For the text-containing cell, return its midpoint in [x, y] coordinate format. 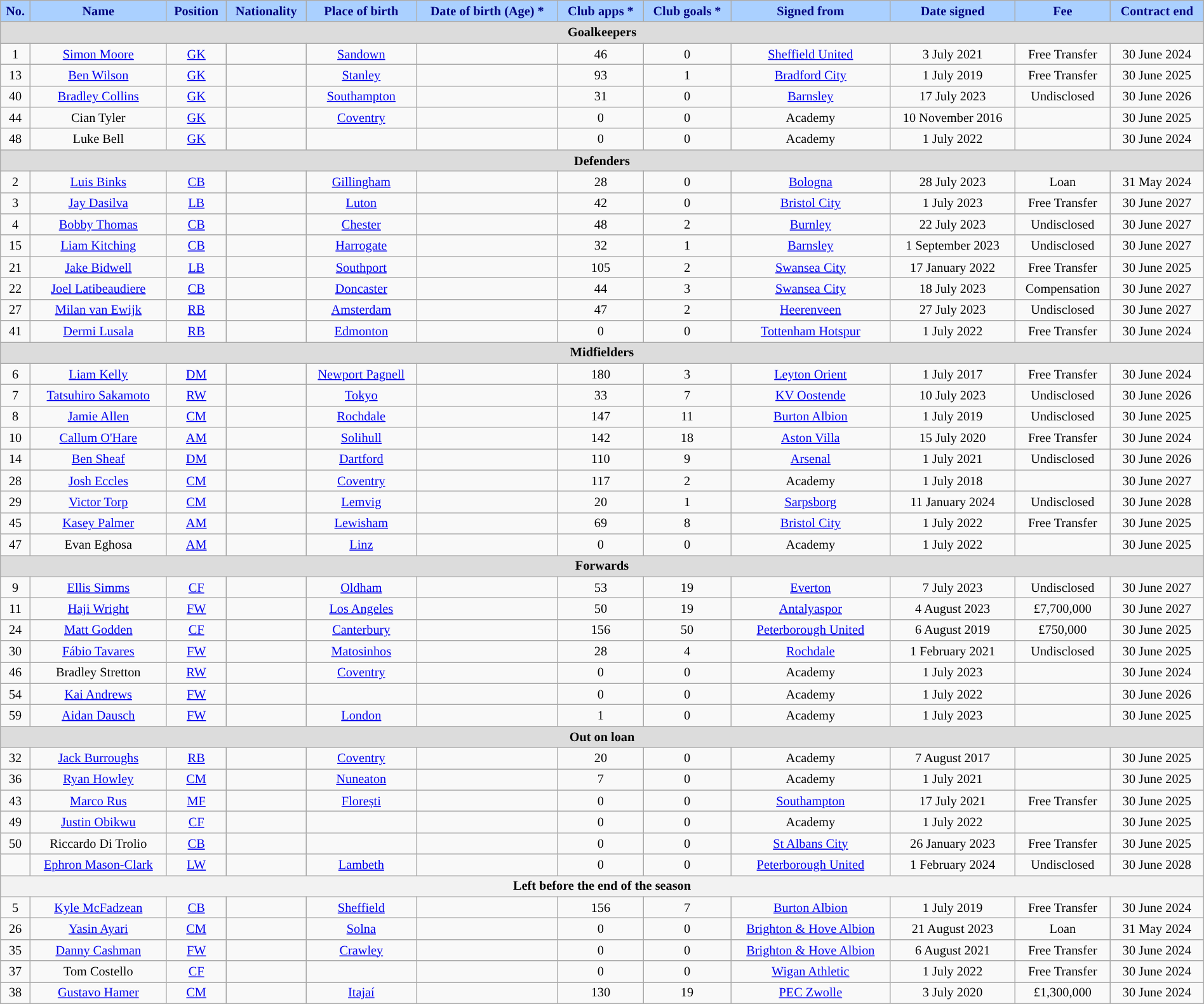
Solihull [361, 438]
Heerenveen [810, 310]
Ellis Simms [98, 587]
Nuneaton [361, 779]
Fee [1062, 11]
Kai Andrews [98, 694]
33 [601, 395]
10 November 2016 [953, 117]
Jamie Allen [98, 417]
Sheffield United [810, 53]
30 [15, 652]
93 [601, 75]
Luton [361, 203]
Antalyaspor [810, 608]
Club goals * [687, 11]
Victor Torp [98, 502]
45 [15, 523]
Riccardo Di Trolio [98, 843]
Aidan Dausch [98, 715]
53 [601, 587]
Evan Eghosa [98, 544]
No. [15, 11]
Dermi Lusala [98, 331]
PEC Zwolle [810, 993]
24 [15, 630]
54 [15, 694]
Haji Wright [98, 608]
Bobby Thomas [98, 224]
Sandown [361, 53]
£750,000 [1062, 630]
Left before the end of the season [602, 886]
Aston Villa [810, 438]
Chester [361, 224]
Solna [361, 928]
6 [15, 374]
Burnley [810, 224]
22 [15, 288]
21 August 2023 [953, 928]
1 July 2017 [953, 374]
17 July 2023 [953, 97]
Newport Pagnell [361, 374]
Josh Eccles [98, 481]
11 January 2024 [953, 502]
Forwards [602, 566]
43 [15, 801]
£1,300,000 [1062, 993]
Kasey Palmer [98, 523]
MF [196, 801]
Fábio Tavares [98, 652]
18 July 2023 [953, 288]
Position [196, 11]
31 [601, 97]
147 [601, 417]
Compensation [1062, 288]
Wigan Athletic [810, 972]
4 August 2023 [953, 608]
£7,700,000 [1062, 608]
3 July 2021 [953, 53]
LW [196, 865]
Amsterdam [361, 310]
5 [15, 907]
27 [15, 310]
Goalkeepers [602, 32]
KV Oostende [810, 395]
17 July 2021 [953, 801]
6 August 2019 [953, 630]
Marco Rus [98, 801]
Out on loan [602, 737]
Callum O'Hare [98, 438]
Ryan Howley [98, 779]
Sheffield [361, 907]
Arsenal [810, 459]
Contract end [1157, 11]
130 [601, 993]
Jack Burroughs [98, 758]
Canterbury [361, 630]
35 [15, 950]
Gustavo Hamer [98, 993]
Luis Binks [98, 182]
22 July 2023 [953, 224]
49 [15, 822]
28 July 2023 [953, 182]
Everton [810, 587]
Leyton Orient [810, 374]
Joel Latibeaudiere [98, 288]
69 [601, 523]
38 [15, 993]
15 [15, 246]
Cian Tyler [98, 117]
110 [601, 459]
Date of birth (Age) * [488, 11]
Bradley Stretton [98, 673]
21 [15, 267]
Los Angeles [361, 608]
26 January 2023 [953, 843]
Ephron Mason-Clark [98, 865]
Jake Bidwell [98, 267]
Oldham [361, 587]
Date signed [953, 11]
59 [15, 715]
Place of birth [361, 11]
26 [15, 928]
Lambeth [361, 865]
Liam Kitching [98, 246]
27 July 2023 [953, 310]
7 August 2017 [953, 758]
10 July 2023 [953, 395]
Ben Sheaf [98, 459]
Dartford [361, 459]
Bradley Collins [98, 97]
Club apps * [601, 11]
37 [15, 972]
Liam Kelly [98, 374]
41 [15, 331]
105 [601, 267]
Simon Moore [98, 53]
17 January 2022 [953, 267]
Crawley [361, 950]
Lemvig [361, 502]
Tatsuhiro Sakamoto [98, 395]
Kyle McFadzean [98, 907]
Justin Obikwu [98, 822]
1 February 2021 [953, 652]
Stanley [361, 75]
Tom Costello [98, 972]
Matosinhos [361, 652]
Yasin Ayari [98, 928]
Doncaster [361, 288]
7 July 2023 [953, 587]
Itajaí [361, 993]
Bradford City [810, 75]
Defenders [602, 161]
36 [15, 779]
Florești [361, 801]
14 [15, 459]
Harrogate [361, 246]
Danny Cashman [98, 950]
Nationality [266, 11]
Luke Bell [98, 139]
42 [601, 203]
29 [15, 502]
Lewisham [361, 523]
18 [687, 438]
15 July 2020 [953, 438]
Tottenham Hotspur [810, 331]
117 [601, 481]
40 [15, 97]
Sarpsborg [810, 502]
10 [15, 438]
Jay Dasilva [98, 203]
142 [601, 438]
Midfielders [602, 352]
1 September 2023 [953, 246]
Milan van Ewijk [98, 310]
Name [98, 11]
Ben Wilson [98, 75]
Tokyo [361, 395]
Gillingham [361, 182]
1 July 2018 [953, 481]
Southport [361, 267]
1 February 2024 [953, 865]
Linz [361, 544]
Matt Godden [98, 630]
Signed from [810, 11]
3 July 2020 [953, 993]
Bologna [810, 182]
13 [15, 75]
Edmonton [361, 331]
London [361, 715]
6 August 2021 [953, 950]
180 [601, 374]
St Albans City [810, 843]
